From the cell containing the given text, extract its center point as (x, y) coordinate. 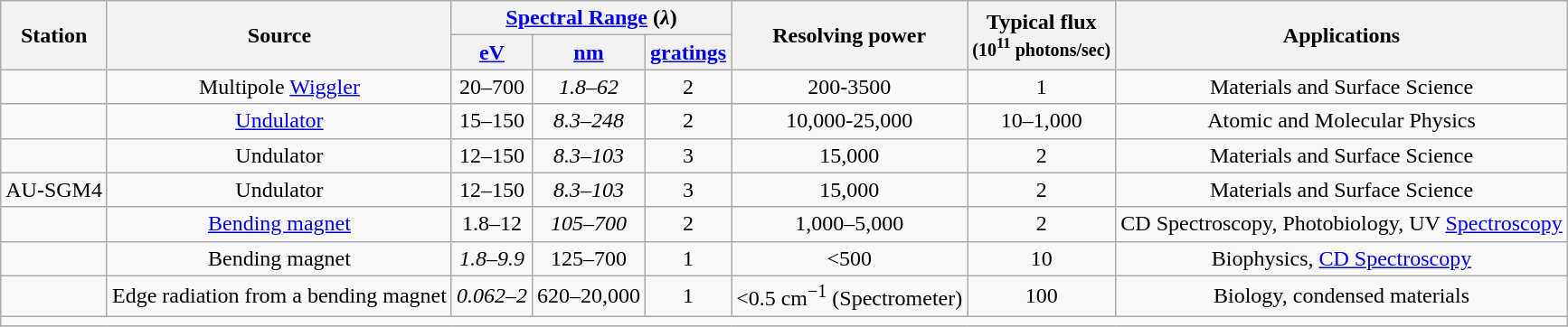
Station (54, 35)
1.8–62 (588, 87)
eV (492, 52)
200-3500 (850, 87)
Biology, condensed materials (1342, 296)
10 (1042, 258)
Spectral Range (λ) (591, 18)
1.8–9.9 (492, 258)
<500 (850, 258)
Multipole Wiggler (279, 87)
CD Spectroscopy, Photobiology, UV Spectroscopy (1342, 224)
100 (1042, 296)
AU-SGM4 (54, 190)
105–700 (588, 224)
Atomic and Molecular Physics (1342, 121)
Biophysics, CD Spectroscopy (1342, 258)
620–20,000 (588, 296)
8.3–248 (588, 121)
Resolving power (850, 35)
1,000–5,000 (850, 224)
Typical flux(1011 photons/sec) (1042, 35)
125–700 (588, 258)
20–700 (492, 87)
10,000-25,000 (850, 121)
Source (279, 35)
15–150 (492, 121)
<0.5 cm−1 (Spectrometer) (850, 296)
1.8–12 (492, 224)
nm (588, 52)
Edge radiation from a bending magnet (279, 296)
10–1,000 (1042, 121)
gratings (689, 52)
0.062–2 (492, 296)
Applications (1342, 35)
